Extract the [X, Y] coordinate from the center of the cell holding the provided text.  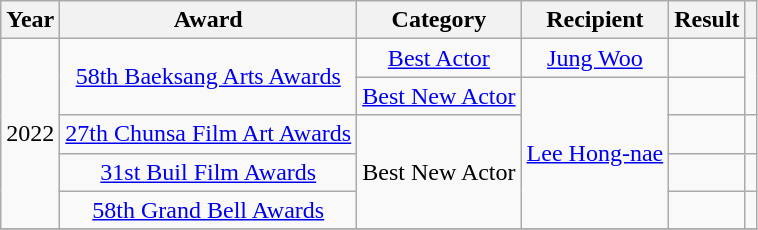
Jung Woo [595, 58]
58th Baeksang Arts Awards [208, 77]
27th Chunsa Film Art Awards [208, 134]
Lee Hong-nae [595, 153]
Result [707, 20]
2022 [30, 134]
Year [30, 20]
Category [439, 20]
Best Actor [439, 58]
58th Grand Bell Awards [208, 210]
Recipient [595, 20]
31st Buil Film Awards [208, 172]
Award [208, 20]
